Capture the cell that displays the provided text and extract its (x, y) central coordinate. 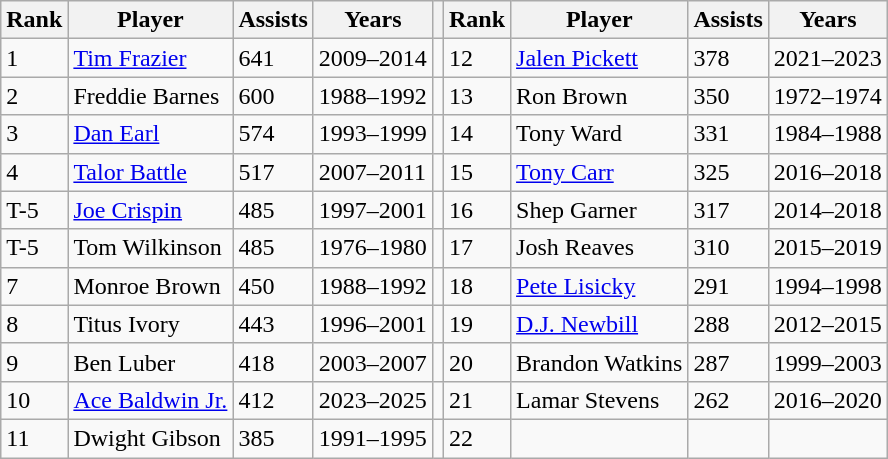
Tony Carr (600, 172)
Tony Ward (600, 134)
2003–2007 (372, 362)
18 (476, 286)
9 (34, 362)
574 (273, 134)
22 (476, 438)
14 (476, 134)
2012–2015 (828, 324)
Ace Baldwin Jr. (150, 400)
Freddie Barnes (150, 96)
Jalen Pickett (600, 58)
7 (34, 286)
11 (34, 438)
Dwight Gibson (150, 438)
2016–2020 (828, 400)
1991–1995 (372, 438)
317 (728, 210)
378 (728, 58)
1984–1988 (828, 134)
291 (728, 286)
2015–2019 (828, 248)
Shep Garner (600, 210)
287 (728, 362)
Titus Ivory (150, 324)
2023–2025 (372, 400)
443 (273, 324)
Ron Brown (600, 96)
641 (273, 58)
12 (476, 58)
1996–2001 (372, 324)
325 (728, 172)
412 (273, 400)
517 (273, 172)
600 (273, 96)
2009–2014 (372, 58)
3 (34, 134)
1 (34, 58)
13 (476, 96)
1993–1999 (372, 134)
450 (273, 286)
8 (34, 324)
2007–2011 (372, 172)
331 (728, 134)
1976–1980 (372, 248)
2014–2018 (828, 210)
2021–2023 (828, 58)
21 (476, 400)
10 (34, 400)
310 (728, 248)
Ben Luber (150, 362)
1994–1998 (828, 286)
1972–1974 (828, 96)
Joe Crispin (150, 210)
350 (728, 96)
385 (273, 438)
418 (273, 362)
Josh Reaves (600, 248)
D.J. Newbill (600, 324)
Tim Frazier (150, 58)
20 (476, 362)
1997–2001 (372, 210)
Monroe Brown (150, 286)
Dan Earl (150, 134)
16 (476, 210)
17 (476, 248)
2016–2018 (828, 172)
2 (34, 96)
4 (34, 172)
19 (476, 324)
Talor Battle (150, 172)
Pete Lisicky (600, 286)
Tom Wilkinson (150, 248)
Brandon Watkins (600, 362)
1999–2003 (828, 362)
262 (728, 400)
Lamar Stevens (600, 400)
288 (728, 324)
15 (476, 172)
